Capture the cell that displays the provided text and extract its [X, Y] central coordinate. 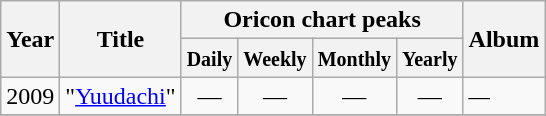
Yearly [430, 58]
Weekly [275, 58]
Year [30, 39]
Daily [210, 58]
2009 [30, 96]
"Yuudachi" [120, 96]
Title [120, 39]
Monthly [354, 58]
Oricon chart peaks [322, 20]
Album [504, 39]
